Locate the cell with the specified text and output its [X, Y] center coordinate. 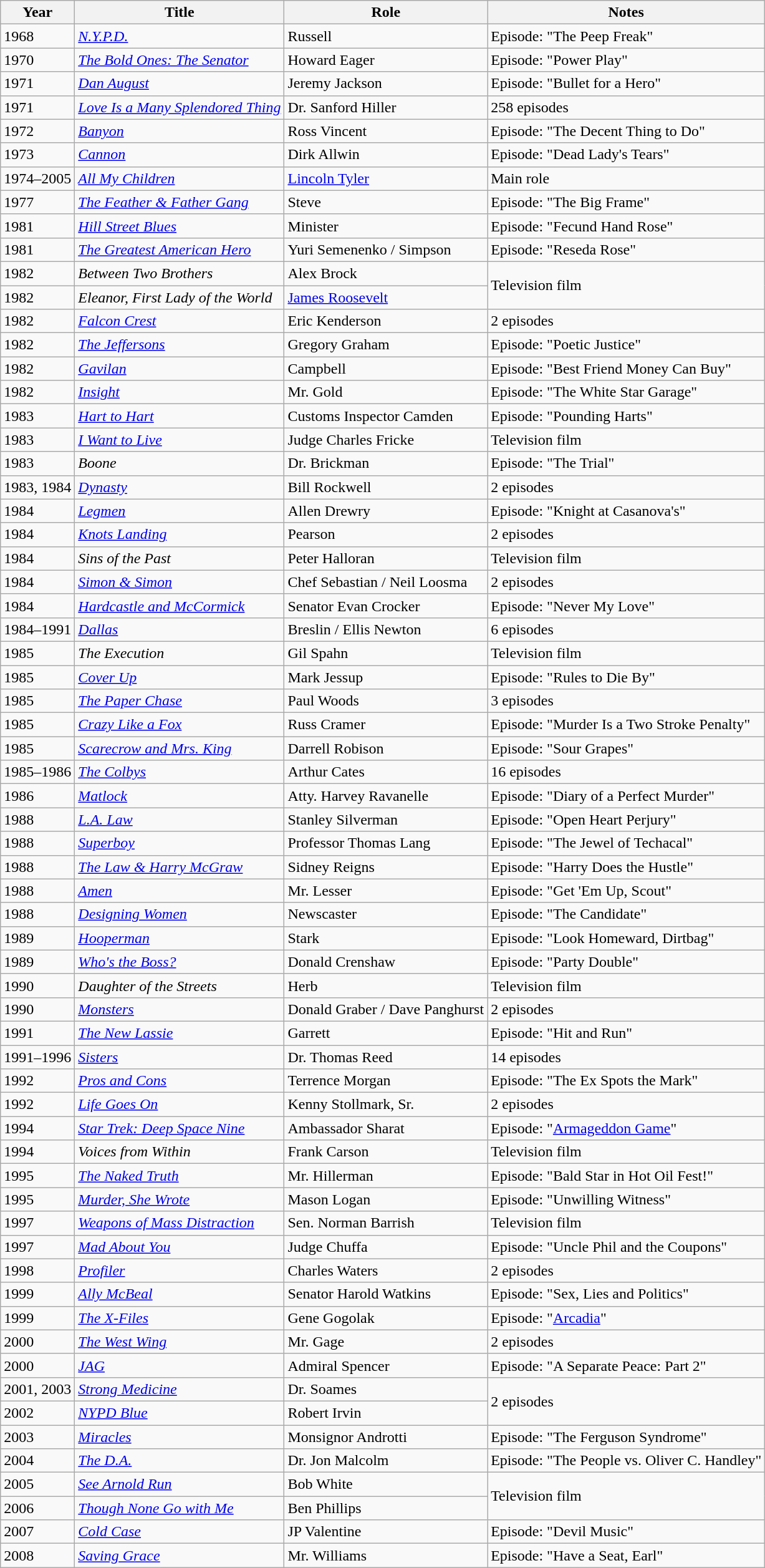
Gil Spahn [386, 653]
Customs Inspector Camden [386, 416]
Peter Halloran [386, 558]
Senator Harold Watkins [386, 1294]
2008 [37, 1556]
Dirk Allwin [386, 155]
Episode: "Harry Does the Hustle" [626, 867]
JAG [180, 1365]
Role [386, 12]
Frank Carson [386, 1152]
Ambassador Sharat [386, 1128]
Gene Gogolak [386, 1318]
The Naked Truth [180, 1176]
Monsters [180, 1009]
The X-Files [180, 1318]
2002 [37, 1413]
Judge Chuffa [386, 1247]
2005 [37, 1484]
Hart to Hart [180, 416]
Judge Charles Fricke [386, 440]
Herb [386, 985]
The D.A. [180, 1461]
Episode: "Poetic Justice" [626, 345]
Robert Irvin [386, 1413]
2001, 2003 [37, 1389]
Episode: "Uncle Phil and the Coupons" [626, 1247]
Cannon [180, 155]
Profiler [180, 1270]
Pros and Cons [180, 1081]
Episode: "Fecund Hand Rose" [626, 226]
3 episodes [626, 701]
Episode: "Never My Love" [626, 606]
Russ Cramer [386, 725]
Murder, She Wrote [180, 1199]
Monsignor Androtti [386, 1436]
Episode: "Look Homeward, Dirtbag" [626, 938]
Lincoln Tyler [386, 178]
Russell [386, 36]
Terrence Morgan [386, 1081]
Chef Sebastian / Neil Loosma [386, 582]
Miracles [180, 1436]
The West Wing [180, 1342]
Episode: "The Peep Freak" [626, 36]
Mr. Gold [386, 392]
Episode: "Sour Grapes" [626, 748]
Gregory Graham [386, 345]
Episode: "Best Friend Money Can Buy" [626, 369]
Though None Go with Me [180, 1508]
Eleanor, First Lady of the World [180, 298]
Saving Grace [180, 1556]
Legmen [180, 511]
Amen [180, 891]
Cold Case [180, 1532]
Bill Rockwell [386, 487]
Episode: "The Ferguson Syndrome" [626, 1436]
Stanley Silverman [386, 820]
Episode: "Dead Lady's Tears" [626, 155]
Mr. Gage [386, 1342]
1986 [37, 796]
Life Goes On [180, 1105]
James Roosevelt [386, 298]
Episode: "Have a Seat, Earl" [626, 1556]
Episode: "The Candidate" [626, 914]
Episode: "Arcadia" [626, 1318]
Episode: "Sex, Lies and Politics" [626, 1294]
Mason Logan [386, 1199]
Episode: "The White Star Garage" [626, 392]
Episode: "The Ex Spots the Mark" [626, 1081]
Stark [386, 938]
1970 [37, 60]
L.A. Law [180, 820]
Episode: "Diary of a Perfect Murder" [626, 796]
Boone [180, 463]
Sisters [180, 1057]
Professor Thomas Lang [386, 843]
1984–1991 [37, 629]
Admiral Spencer [386, 1365]
The Jeffersons [180, 345]
1998 [37, 1270]
Dallas [180, 629]
All My Children [180, 178]
Daughter of the Streets [180, 985]
1968 [37, 36]
1983, 1984 [37, 487]
Sidney Reigns [386, 867]
Minister [386, 226]
Episode: "Reseda Rose" [626, 249]
Gavilan [180, 369]
Jeremy Jackson [386, 84]
Sins of the Past [180, 558]
2007 [37, 1532]
Year [37, 12]
Episode: "Party Double" [626, 962]
The Bold Ones: The Senator [180, 60]
Scarecrow and Mrs. King [180, 748]
Ally McBeal [180, 1294]
Howard Eager [386, 60]
Hill Street Blues [180, 226]
Darrell Robison [386, 748]
Atty. Harvey Ravanelle [386, 796]
14 episodes [626, 1057]
Dan August [180, 84]
Main role [626, 178]
Episode: "Power Play" [626, 60]
Mr. Lesser [386, 891]
Mad About You [180, 1247]
Superboy [180, 843]
Voices from Within [180, 1152]
1973 [37, 155]
Episode: "Bullet for a Hero" [626, 84]
258 episodes [626, 107]
Star Trek: Deep Space Nine [180, 1128]
Sen. Norman Barrish [386, 1223]
Insight [180, 392]
Donald Crenshaw [386, 962]
Weapons of Mass Distraction [180, 1223]
Allen Drewry [386, 511]
Crazy Like a Fox [180, 725]
2004 [37, 1461]
Bob White [386, 1484]
The Execution [180, 653]
1991–1996 [37, 1057]
Alex Brock [386, 273]
Episode: "Open Heart Perjury" [626, 820]
Episode: "The Trial" [626, 463]
Episode: "The Jewel of Techacal" [626, 843]
Simon & Simon [180, 582]
The Law & Harry McGraw [180, 867]
Donald Graber / Dave Panghurst [386, 1009]
Newscaster [386, 914]
Episode: "The Decent Thing to Do" [626, 131]
1985–1986 [37, 772]
Episode: "A Separate Peace: Part 2" [626, 1365]
Garrett [386, 1033]
Falcon Crest [180, 321]
Dr. Soames [386, 1389]
1972 [37, 131]
Episode: "Knight at Casanova's" [626, 511]
Mr. Hillerman [386, 1176]
Kenny Stollmark, Sr. [386, 1105]
Episode: "Get 'Em Up, Scout" [626, 891]
Episode: "The People vs. Oliver C. Handley" [626, 1461]
See Arnold Run [180, 1484]
I Want to Live [180, 440]
Hooperman [180, 938]
Dr. Thomas Reed [386, 1057]
Eric Kenderson [386, 321]
2003 [37, 1436]
Episode: "Murder Is a Two Stroke Penalty" [626, 725]
Knots Landing [180, 535]
Hardcastle and McCormick [180, 606]
JP Valentine [386, 1532]
Episode: "Bald Star in Hot Oil Fest!" [626, 1176]
1991 [37, 1033]
Episode: "Hit and Run" [626, 1033]
Episode: "Devil Music" [626, 1532]
6 episodes [626, 629]
Yuri Semenenko / Simpson [386, 249]
Senator Evan Crocker [386, 606]
Matlock [180, 796]
Who's the Boss? [180, 962]
Arthur Cates [386, 772]
16 episodes [626, 772]
Episode: "Rules to Die By" [626, 677]
Dr. Sanford Hiller [386, 107]
Cover Up [180, 677]
Notes [626, 12]
Ben Phillips [386, 1508]
1977 [37, 202]
Paul Woods [386, 701]
Breslin / Ellis Newton [386, 629]
The Feather & Father Gang [180, 202]
Banyon [180, 131]
Episode: "Pounding Harts" [626, 416]
Episode: "The Big Frame" [626, 202]
Charles Waters [386, 1270]
Mark Jessup [386, 677]
NYPD Blue [180, 1413]
Pearson [386, 535]
1974–2005 [37, 178]
Between Two Brothers [180, 273]
Love Is a Many Splendored Thing [180, 107]
The Paper Chase [180, 701]
Mr. Williams [386, 1556]
2006 [37, 1508]
Episode: "Unwilling Witness" [626, 1199]
Ross Vincent [386, 131]
Dr. Jon Malcolm [386, 1461]
Episode: "Armageddon Game" [626, 1128]
Strong Medicine [180, 1389]
Dr. Brickman [386, 463]
Campbell [386, 369]
The Colbys [180, 772]
The Greatest American Hero [180, 249]
The New Lassie [180, 1033]
N.Y.P.D. [180, 36]
Steve [386, 202]
Title [180, 12]
Designing Women [180, 914]
Dynasty [180, 487]
